Extract the (X, Y) coordinate from the center of the cell holding the provided text.  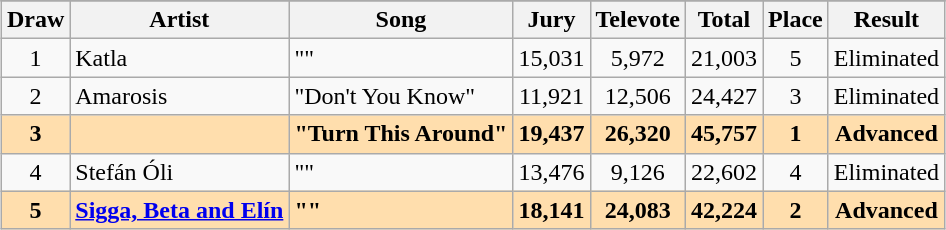
42,224 (724, 210)
22,602 (724, 172)
15,031 (552, 58)
45,757 (724, 134)
"Don't You Know" (401, 96)
Draw (35, 20)
Result (886, 20)
18,141 (552, 210)
Stefán Óli (180, 172)
12,506 (638, 96)
Total (724, 20)
Artist (180, 20)
24,427 (724, 96)
"Turn This Around" (401, 134)
24,083 (638, 210)
13,476 (552, 172)
Katla (180, 58)
21,003 (724, 58)
Song (401, 20)
Jury (552, 20)
Sigga, Beta and Elín (180, 210)
Place (796, 20)
26,320 (638, 134)
9,126 (638, 172)
5,972 (638, 58)
19,437 (552, 134)
11,921 (552, 96)
Amarosis (180, 96)
Televote (638, 20)
